Detect which cell encompasses the target text, then output its [X, Y] center coordinate. 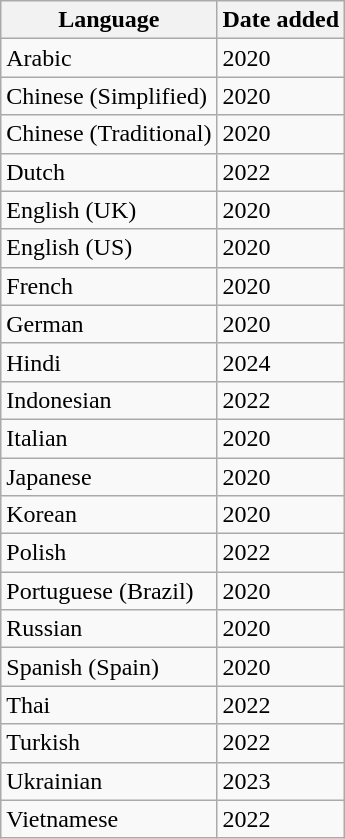
Japanese [109, 477]
Portuguese (Brazil) [109, 591]
Thai [109, 705]
Hindi [109, 362]
French [109, 286]
Italian [109, 438]
2023 [281, 781]
Dutch [109, 172]
Ukrainian [109, 781]
Vietnamese [109, 819]
Korean [109, 515]
Turkish [109, 743]
Spanish (Spain) [109, 667]
Chinese (Traditional) [109, 134]
Language [109, 20]
Polish [109, 553]
2024 [281, 362]
Russian [109, 629]
Indonesian [109, 400]
Date added [281, 20]
German [109, 324]
English (US) [109, 248]
Chinese (Simplified) [109, 96]
English (UK) [109, 210]
Arabic [109, 58]
